Provide the [x, y] coordinate of the cell's center where the given text is located.  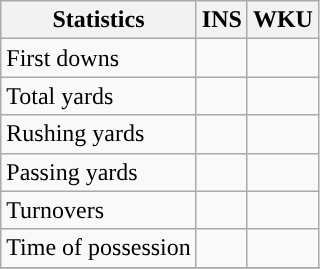
INS [222, 20]
Rushing yards [99, 134]
WKU [282, 20]
Time of possession [99, 248]
First downs [99, 58]
Turnovers [99, 210]
Total yards [99, 96]
Passing yards [99, 172]
Statistics [99, 20]
